Locate the cell with the specified text and output its (x, y) center coordinate. 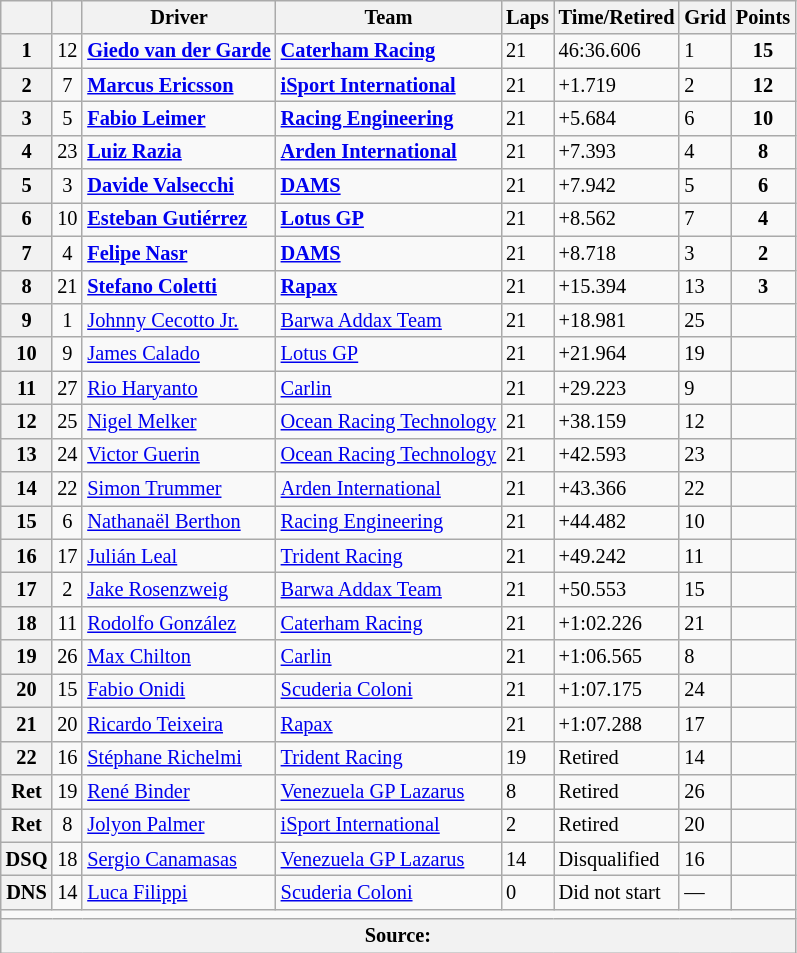
+21.964 (617, 354)
Nigel Melker (178, 421)
Jolyon Palmer (178, 825)
Fabio Onidi (178, 690)
+1:07.175 (617, 690)
Victor Guerin (178, 455)
Fabio Leimer (178, 118)
Driver (178, 17)
Simon Trummer (178, 489)
James Calado (178, 354)
Team (388, 17)
Points (763, 17)
+15.394 (617, 287)
Felipe Nasr (178, 253)
27 (67, 388)
Source: (398, 936)
Luiz Razia (178, 152)
— (705, 892)
+42.593 (617, 455)
Ricardo Teixeira (178, 724)
+38.159 (617, 421)
Did not start (617, 892)
Stefano Coletti (178, 287)
Giedo van der Garde (178, 51)
+8.718 (617, 253)
Marcus Ericsson (178, 85)
Julián Leal (178, 556)
+1:06.565 (617, 657)
Esteban Gutiérrez (178, 219)
Nathanaël Berthon (178, 522)
+50.553 (617, 589)
0 (528, 892)
René Binder (178, 791)
+18.981 (617, 320)
+43.366 (617, 489)
+7.393 (617, 152)
Sergio Canamasas (178, 859)
+1:07.288 (617, 724)
+1:02.226 (617, 623)
+29.223 (617, 388)
Disqualified (617, 859)
Johnny Cecotto Jr. (178, 320)
Luca Filippi (178, 892)
+1.719 (617, 85)
Rodolfo González (178, 623)
+8.562 (617, 219)
DNS (27, 892)
Jake Rosenzweig (178, 589)
DSQ (27, 859)
+7.942 (617, 186)
Laps (528, 17)
+49.242 (617, 556)
Grid (705, 17)
Time/Retired (617, 17)
Rio Haryanto (178, 388)
46:36.606 (617, 51)
+5.684 (617, 118)
Stéphane Richelmi (178, 758)
+44.482 (617, 522)
Max Chilton (178, 657)
Davide Valsecchi (178, 186)
